Extract the [x, y] coordinate from the center of the cell holding the provided text.  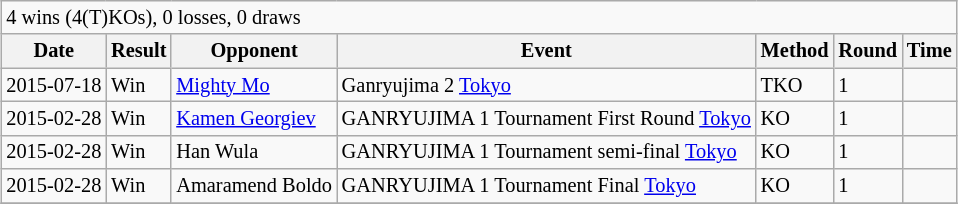
Kamen Georgiev [254, 119]
2015-07-18 [54, 85]
Result [138, 51]
Method [795, 51]
Ganryujima 2 Tokyo [546, 85]
Opponent [254, 51]
Han Wula [254, 152]
GANRYUJIMA 1 Tournament semi-final Tokyo [546, 152]
TKO [795, 85]
Mighty Mo [254, 85]
Round [868, 51]
Time [930, 51]
Date [54, 51]
GANRYUJIMA 1 Tournament Final Tokyo [546, 186]
Amaramend Boldo [254, 186]
Event [546, 51]
4 wins (4(T)KOs), 0 losses, 0 draws [478, 18]
GANRYUJIMA 1 Tournament First Round Tokyo [546, 119]
